Output the [X, Y] coordinate of the center of the cell containing the given text.  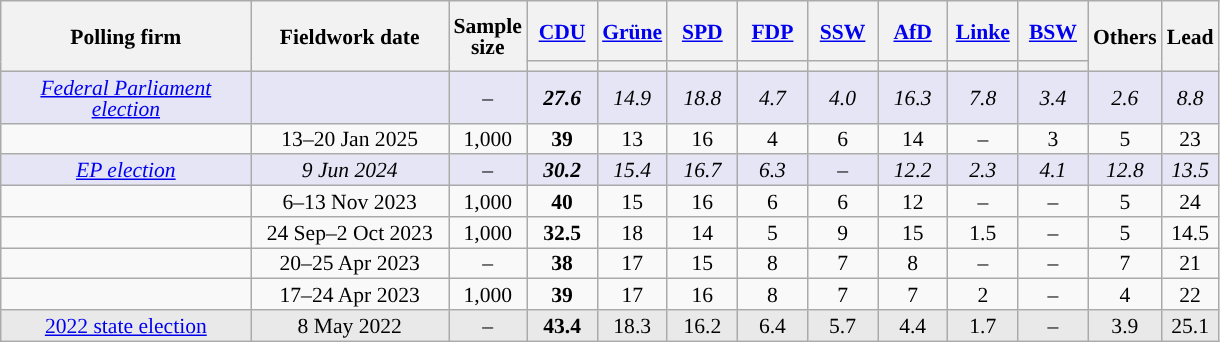
6.3 [772, 170]
18.3 [632, 326]
16.2 [702, 326]
13.5 [1190, 170]
21 [1190, 264]
32.5 [562, 232]
38 [562, 264]
Grüne [632, 31]
2.6 [1125, 97]
30.2 [562, 170]
15.4 [632, 170]
Fieldwork date [350, 36]
4.4 [913, 326]
7.8 [983, 97]
SSW [842, 31]
12 [913, 202]
FDP [772, 31]
Polling firm [126, 36]
40 [562, 202]
4.0 [842, 97]
17–24 Apr 2023 [350, 294]
EP election [126, 170]
18.8 [702, 97]
Samplesize [487, 36]
9 [842, 232]
12.8 [1125, 170]
23 [1190, 138]
13 [632, 138]
2 [983, 294]
5.7 [842, 326]
22 [1190, 294]
3.9 [1125, 326]
24 Sep–2 Oct 2023 [350, 232]
BSW [1053, 31]
27.6 [562, 97]
2.3 [983, 170]
14.5 [1190, 232]
CDU [562, 31]
3.4 [1053, 97]
AfD [913, 31]
6.4 [772, 326]
SPD [702, 31]
Lead [1190, 36]
Others [1125, 36]
Linke [983, 31]
16.7 [702, 170]
6–13 Nov 2023 [350, 202]
1.7 [983, 326]
14.9 [632, 97]
25.1 [1190, 326]
13–20 Jan 2025 [350, 138]
8 May 2022 [350, 326]
24 [1190, 202]
9 Jun 2024 [350, 170]
4.7 [772, 97]
Federal Parliament election [126, 97]
1.5 [983, 232]
16.3 [913, 97]
18 [632, 232]
12.2 [913, 170]
4.1 [1053, 170]
43.4 [562, 326]
2022 state election [126, 326]
8.8 [1190, 97]
3 [1053, 138]
20–25 Apr 2023 [350, 264]
